Search for the cell housing the specified text and yield its (x, y) center coordinate. 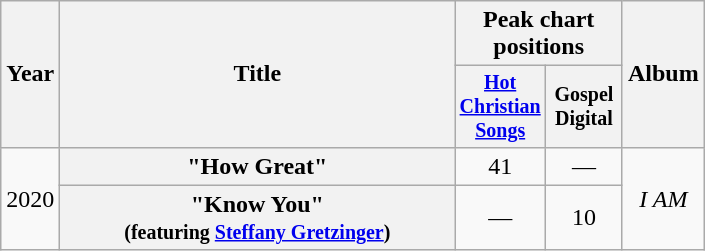
Hot Christian Songs (500, 106)
"Know You"(featuring Steffany Gretzinger) (258, 218)
Album (663, 74)
I AM (663, 198)
41 (500, 166)
2020 (30, 198)
Gospel Digital (584, 106)
"How Great" (258, 166)
Peak chart positions (539, 34)
Title (258, 74)
Year (30, 74)
10 (584, 218)
